Capture the cell that displays the provided text and extract its [X, Y] central coordinate. 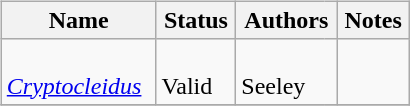
Valid [196, 72]
Status [196, 20]
Authors [286, 20]
Name [78, 20]
Notes [374, 20]
Cryptocleidus [78, 72]
Seeley [280, 72]
